From the cell containing the given text, extract its center point as [X, Y] coordinate. 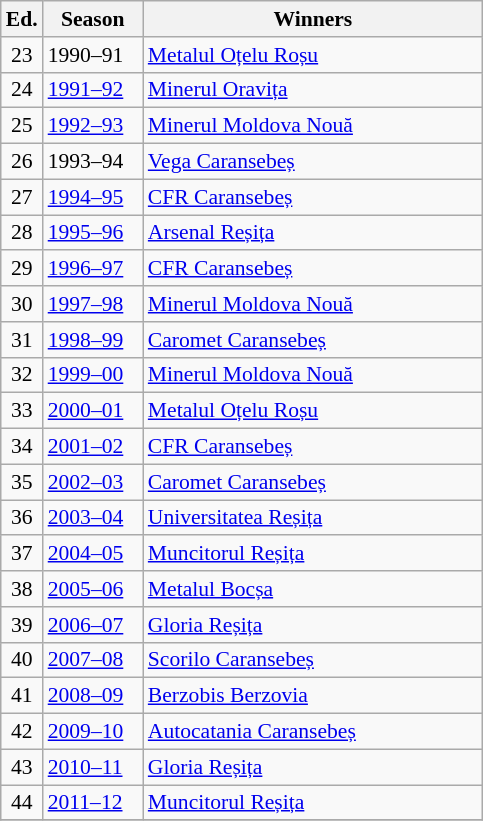
33 [22, 411]
Vega Caransebeș [313, 162]
36 [22, 518]
2010–11 [93, 767]
Universitatea Reșița [313, 518]
Ed. [22, 19]
Winners [313, 19]
2006–07 [93, 625]
2008–09 [93, 696]
1994–95 [93, 197]
40 [22, 660]
41 [22, 696]
29 [22, 269]
1993–94 [93, 162]
34 [22, 447]
Arsenal Reșița [313, 233]
30 [22, 304]
Season [93, 19]
27 [22, 197]
2009–10 [93, 732]
28 [22, 233]
43 [22, 767]
44 [22, 803]
42 [22, 732]
2001–02 [93, 447]
23 [22, 55]
2011–12 [93, 803]
1997–98 [93, 304]
1990–91 [93, 55]
31 [22, 340]
2002–03 [93, 482]
Minerul Oravița [313, 90]
1996–97 [93, 269]
37 [22, 554]
38 [22, 589]
1991–92 [93, 90]
26 [22, 162]
2007–08 [93, 660]
2000–01 [93, 411]
35 [22, 482]
Autocatania Caransebeș [313, 732]
32 [22, 375]
25 [22, 126]
24 [22, 90]
Metalul Bocșa [313, 589]
2004–05 [93, 554]
Berzobis Berzovia [313, 696]
2005–06 [93, 589]
1992–93 [93, 126]
1998–99 [93, 340]
1995–96 [93, 233]
39 [22, 625]
1999–00 [93, 375]
Scorilo Caransebeș [313, 660]
2003–04 [93, 518]
